Find where the given text appears and provide that cell's center as (x, y) coordinate. 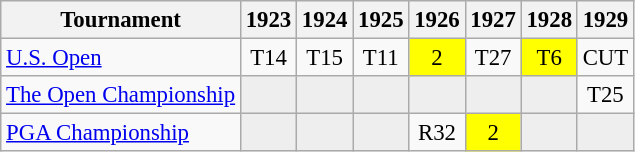
T6 (549, 58)
T27 (493, 58)
1923 (268, 20)
CUT (605, 58)
1928 (549, 20)
1925 (381, 20)
1924 (325, 20)
The Open Championship (121, 95)
PGA Championship (121, 133)
1929 (605, 20)
1926 (437, 20)
Tournament (121, 20)
1927 (493, 20)
R32 (437, 133)
T11 (381, 58)
T15 (325, 58)
T14 (268, 58)
T25 (605, 95)
U.S. Open (121, 58)
